Capture the cell that displays the provided text and extract its (x, y) central coordinate. 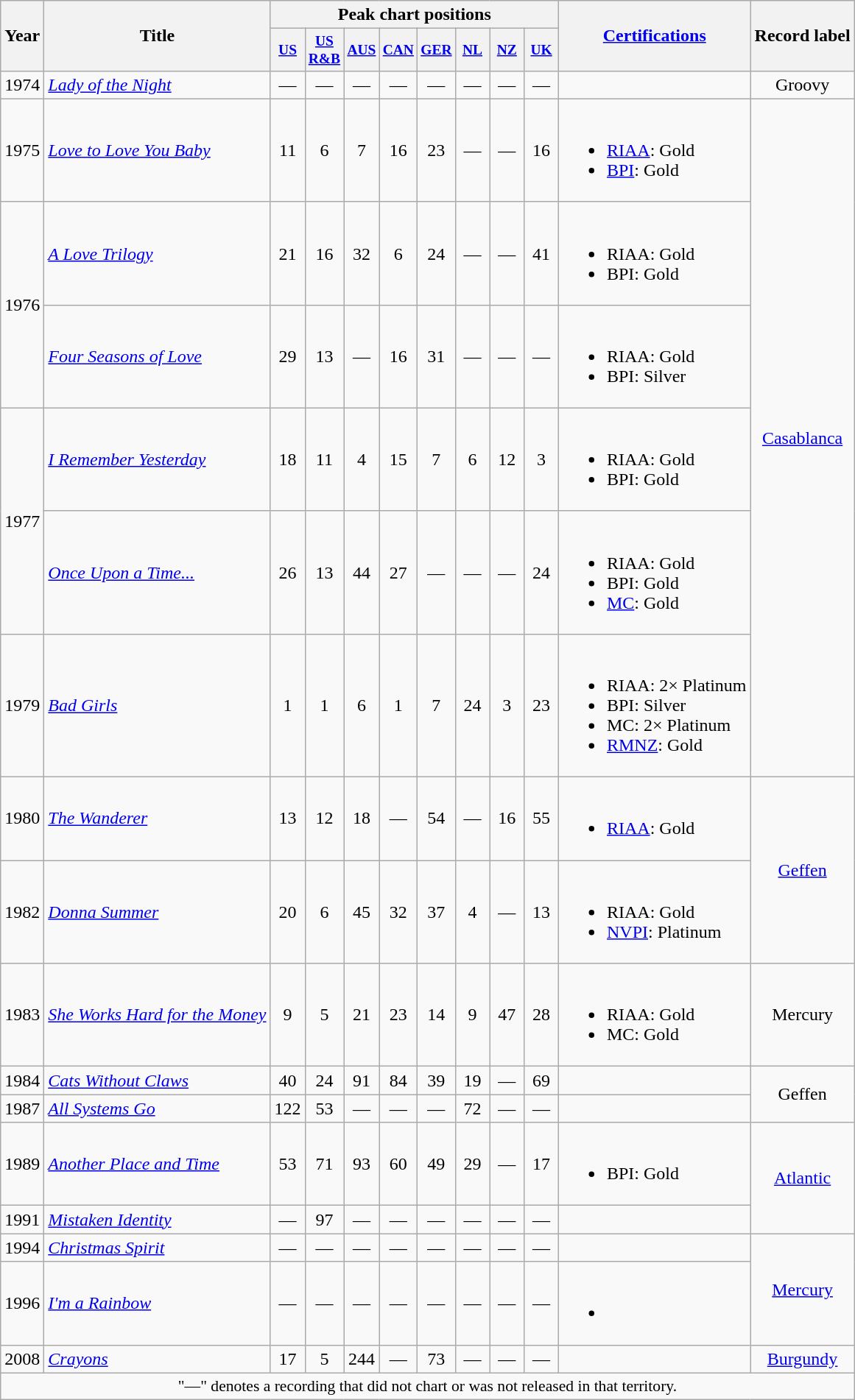
1982 (22, 912)
41 (542, 253)
19 (473, 1081)
Title (158, 35)
72 (473, 1109)
1996 (22, 1303)
1987 (22, 1109)
20 (287, 912)
AUS (362, 50)
A Love Trilogy (158, 253)
Crayons (158, 1359)
I Remember Yesterday (158, 459)
Another Place and Time (158, 1164)
1983 (22, 1015)
Year (22, 35)
47 (507, 1015)
Christmas Spirit (158, 1248)
73 (437, 1359)
RIAA: GoldBPI: Silver (654, 356)
91 (362, 1081)
She Works Hard for the Money (158, 1015)
"—" denotes a recording that did not chart or was not released in that territory. (427, 1386)
Lady of the Night (158, 85)
Mistaken Identity (158, 1220)
60 (398, 1164)
BPI: Gold (654, 1164)
1980 (22, 819)
CAN (398, 50)
Certifications (654, 35)
39 (437, 1081)
US R&B (324, 50)
RIAA: GoldMC: Gold (654, 1015)
Bad Girls (158, 705)
RIAA: GoldNVPI: Platinum (654, 912)
1984 (22, 1081)
UK (542, 50)
Cats Without Claws (158, 1081)
1975 (22, 150)
1977 (22, 521)
All Systems Go (158, 1109)
1989 (22, 1164)
Peak chart positions (414, 15)
1979 (22, 705)
Record label (803, 35)
Casablanca (803, 437)
1994 (22, 1248)
31 (437, 356)
14 (437, 1015)
69 (542, 1081)
15 (398, 459)
45 (362, 912)
US (287, 50)
Love to Love You Baby (158, 150)
NL (473, 50)
84 (398, 1081)
GER (437, 50)
71 (324, 1164)
122 (287, 1109)
I'm a Rainbow (158, 1303)
44 (362, 573)
40 (287, 1081)
54 (437, 819)
Atlantic (803, 1178)
28 (542, 1015)
RIAA: GoldBPI: GoldMC: Gold (654, 573)
Burgundy (803, 1359)
Donna Summer (158, 912)
Four Seasons of Love (158, 356)
49 (437, 1164)
NZ (507, 50)
Once Upon a Time... (158, 573)
37 (437, 912)
The Wanderer (158, 819)
RIAA: 2× PlatinumBPI: SilverMC: 2× PlatinumRMNZ: Gold (654, 705)
55 (542, 819)
1974 (22, 85)
93 (362, 1164)
1976 (22, 305)
27 (398, 573)
244 (362, 1359)
Groovy (803, 85)
26 (287, 573)
97 (324, 1220)
RIAA: Gold (654, 819)
1991 (22, 1220)
2008 (22, 1359)
